Scan for the cell matching the given text and deliver its (x, y) coordinate at center. 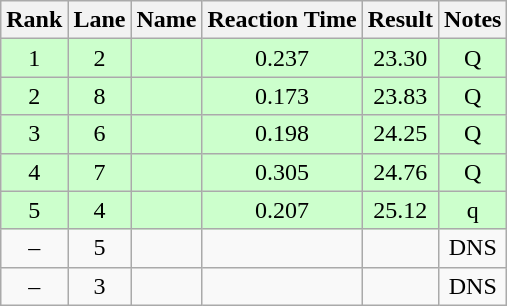
Reaction Time (282, 20)
0.207 (282, 210)
24.76 (400, 172)
23.30 (400, 58)
0.198 (282, 134)
0.305 (282, 172)
24.25 (400, 134)
Lane (100, 20)
Name (166, 20)
0.237 (282, 58)
1 (34, 58)
23.83 (400, 96)
q (473, 210)
6 (100, 134)
Notes (473, 20)
Result (400, 20)
7 (100, 172)
25.12 (400, 210)
Rank (34, 20)
8 (100, 96)
0.173 (282, 96)
